Search for the cell housing the specified text and yield its [X, Y] center coordinate. 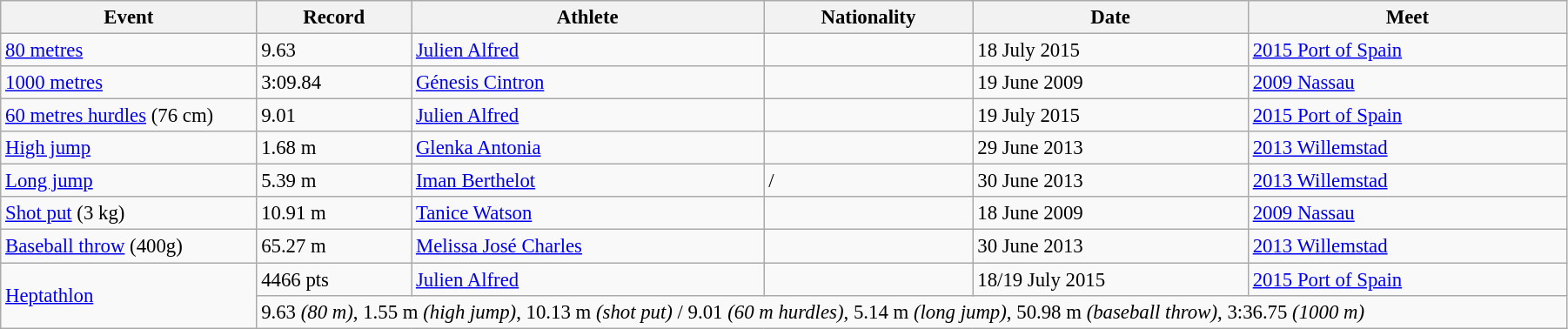
65.27 m [334, 246]
Date [1110, 17]
80 metres [129, 50]
High jump [129, 148]
Génesis Cintron [588, 83]
9.63 (80 m), 1.55 m (high jump), 10.13 m (shot put) / 9.01 (60 m hurdles), 5.14 m (long jump), 50.98 m (baseball throw), 3:36.75 (1000 m) [912, 312]
Baseball throw (400g) [129, 246]
Melissa José Charles [588, 246]
Meet [1407, 17]
Nationality [868, 17]
18 July 2015 [1110, 50]
10.91 m [334, 213]
Glenka Antonia [588, 148]
29 June 2013 [1110, 148]
1.68 m [334, 148]
1000 metres [129, 83]
Long jump [129, 181]
Event [129, 17]
19 June 2009 [1110, 83]
Shot put (3 kg) [129, 213]
5.39 m [334, 181]
Iman Berthelot [588, 181]
19 July 2015 [1110, 116]
Tanice Watson [588, 213]
60 metres hurdles (76 cm) [129, 116]
4466 pts [334, 279]
18/19 July 2015 [1110, 279]
9.63 [334, 50]
Record [334, 17]
Athlete [588, 17]
9.01 [334, 116]
18 June 2009 [1110, 213]
/ [868, 181]
3:09.84 [334, 83]
Heptathlon [129, 296]
